Capture the cell that displays the provided text and extract its (X, Y) central coordinate. 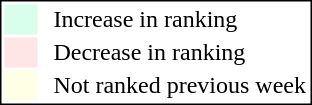
Not ranked previous week (180, 85)
Increase in ranking (180, 19)
Decrease in ranking (180, 53)
